For the text-containing cell, return its midpoint in (x, y) coordinate format. 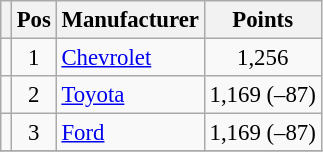
1,256 (262, 58)
2 (34, 95)
Pos (34, 20)
Toyota (130, 95)
1 (34, 58)
Points (262, 20)
3 (34, 133)
Chevrolet (130, 58)
Ford (130, 133)
Manufacturer (130, 20)
